Locate the cell with the specified text and output its [x, y] center coordinate. 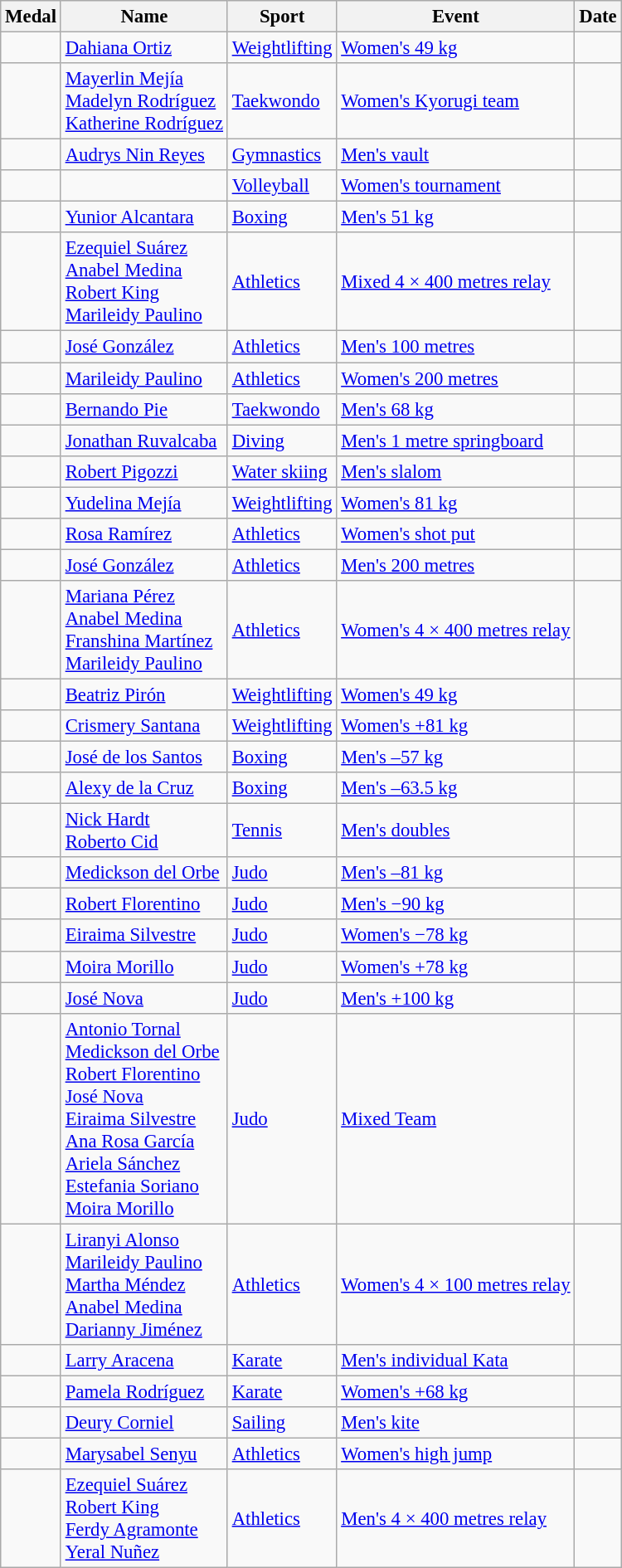
Yudelina Mejía [144, 503]
Tennis [282, 831]
Name [144, 17]
José Nova [144, 998]
Women's 4 × 400 metres relay [456, 631]
Date [598, 17]
Jonathan Ruvalcaba [144, 441]
Men's 200 metres [456, 565]
Men's 68 kg [456, 409]
Mariana PérezAnabel MedinaFranshina MartínezMarileidy Paulino [144, 631]
Dahiana Ortiz [144, 48]
Sailing [282, 1423]
Men's slalom [456, 471]
Gymnastics [282, 155]
Yunior Alcantara [144, 217]
Larry Aracena [144, 1361]
Medal [32, 17]
Bernando Pie [144, 409]
Liranyi AlonsoMarileidy PaulinoMartha MéndezAnabel MedinaDarianny Jiménez [144, 1284]
Men's doubles [456, 831]
Moira Morillo [144, 967]
Medickson del Orbe [144, 873]
Women's tournament [456, 186]
Men's 4 × 400 metres relay [456, 1518]
Rosa Ramírez [144, 534]
Men's +100 kg [456, 998]
Women's shot put [456, 534]
Marileidy Paulino [144, 378]
Robert Pigozzi [144, 471]
Women's high jump [456, 1454]
Men's –63.5 kg [456, 788]
Women's +68 kg [456, 1391]
Robert Florentino [144, 904]
Deury Corniel [144, 1423]
Women's 200 metres [456, 378]
Women's −78 kg [456, 936]
Event [456, 17]
Audrys Nin Reyes [144, 155]
Men's –81 kg [456, 873]
Women's 4 × 100 metres relay [456, 1284]
Mixed 4 × 400 metres relay [456, 282]
Alexy de la Cruz [144, 788]
Volleyball [282, 186]
Marysabel Senyu [144, 1454]
Diving [282, 441]
Women's +78 kg [456, 967]
Men's –57 kg [456, 757]
Beatriz Pirón [144, 694]
Antonio TornalMedickson del OrbeRobert FlorentinoJosé NovaEiraima SilvestreAna Rosa GarcíaAriela SánchezEstefania SorianoMoira Morillo [144, 1118]
Eiraima Silvestre [144, 936]
Women's +81 kg [456, 726]
Ezequiel SuárezAnabel MedinaRobert KingMarileidy Paulino [144, 282]
Sport [282, 17]
Women's Kyorugi team [456, 101]
Men's 1 metre springboard [456, 441]
Men's −90 kg [456, 904]
Crismery Santana [144, 726]
Men's 51 kg [456, 217]
Water skiing [282, 471]
Mayerlin MejíaMadelyn RodríguezKatherine Rodríguez [144, 101]
Pamela Rodríguez [144, 1391]
Men's kite [456, 1423]
Mixed Team [456, 1118]
José de los Santos [144, 757]
Men's individual Kata [456, 1361]
Nick HardtRoberto Cid [144, 831]
Men's vault [456, 155]
Men's 100 metres [456, 347]
Women's 81 kg [456, 503]
Ezequiel SuárezRobert KingFerdy AgramonteYeral Nuñez [144, 1518]
